For the text-containing cell, return its midpoint in [x, y] coordinate format. 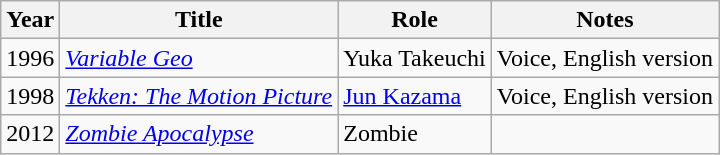
1996 [30, 58]
Variable Geo [199, 58]
Title [199, 20]
Zombie [415, 134]
1998 [30, 96]
Zombie Apocalypse [199, 134]
Jun Kazama [415, 96]
Yuka Takeuchi [415, 58]
2012 [30, 134]
Year [30, 20]
Tekken: The Motion Picture [199, 96]
Role [415, 20]
Notes [604, 20]
